For the text-containing cell, return its midpoint in [X, Y] coordinate format. 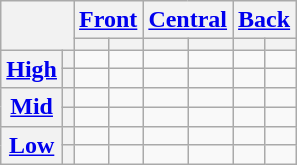
Low [32, 145]
Back [264, 20]
Front [108, 20]
Central [188, 20]
High [32, 69]
Mid [32, 107]
